Detect which cell encompasses the target text, then output its (X, Y) center coordinate. 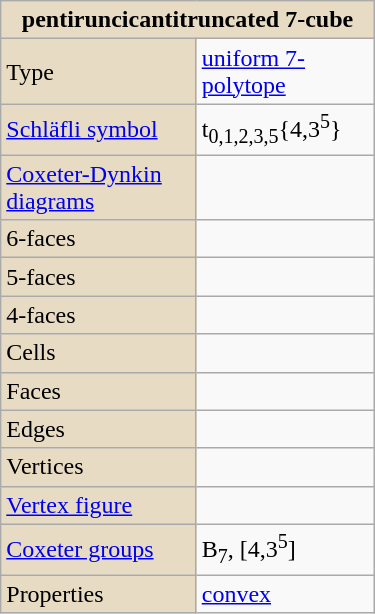
6-faces (98, 239)
uniform 7-polytope (285, 72)
pentiruncicantitruncated 7-cube (188, 20)
Cells (98, 353)
convex (285, 594)
Type (98, 72)
Vertices (98, 467)
Faces (98, 391)
Vertex figure (98, 505)
Coxeter-Dynkin diagrams (98, 188)
4-faces (98, 315)
Edges (98, 429)
Coxeter groups (98, 550)
Schläfli symbol (98, 130)
5-faces (98, 277)
t0,1,2,3,5{4,35} (285, 130)
B7, [4,35] (285, 550)
Properties (98, 594)
